Output the (X, Y) coordinate of the center of the cell containing the given text.  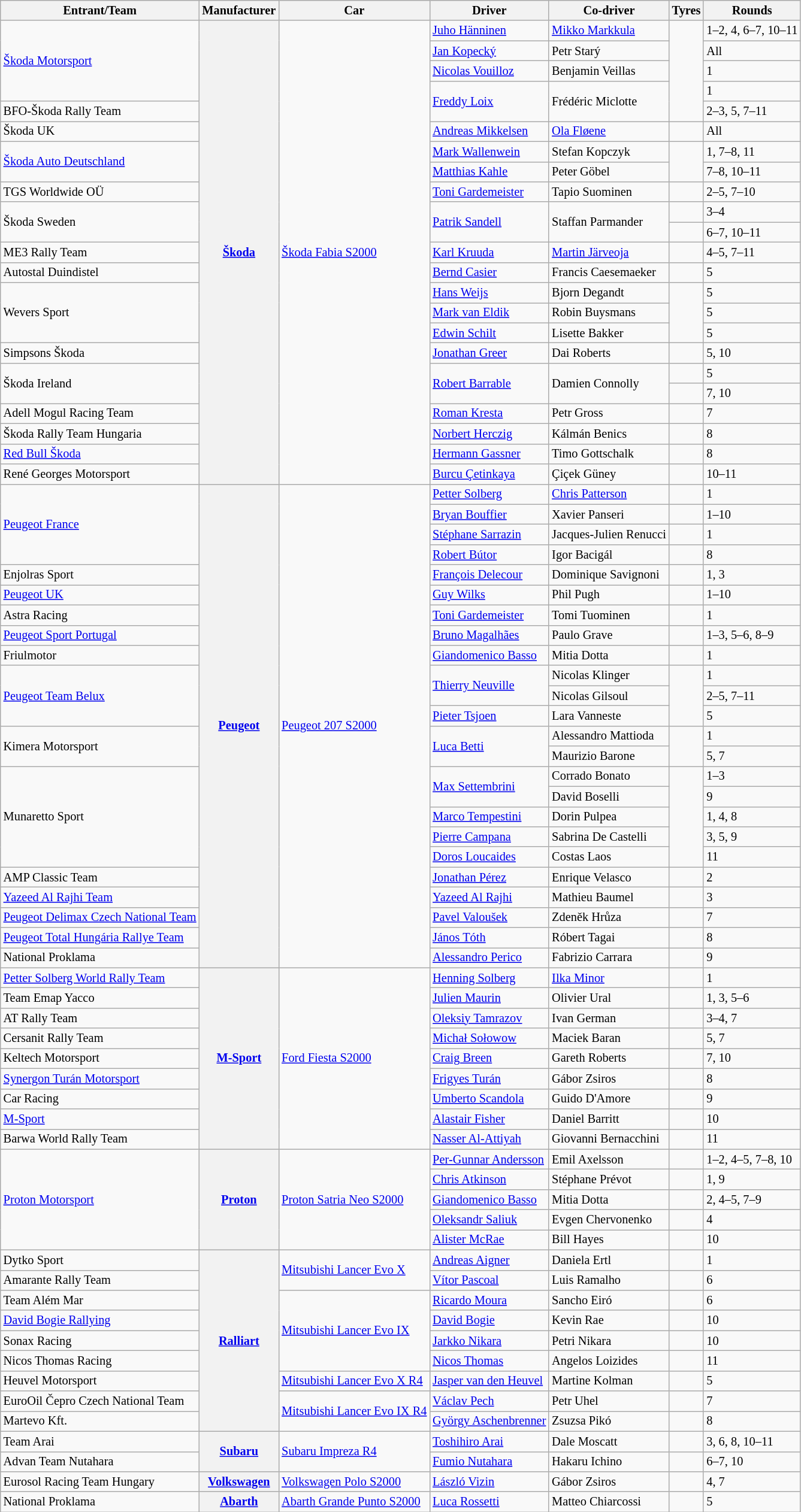
Jonathan Pérez (489, 877)
Bernd Casier (489, 272)
Synergon Turán Motorsport (100, 1078)
Jan Kopecký (489, 51)
Maciek Baran (609, 1038)
Freddy Loix (489, 101)
Sabrina De Castelli (609, 837)
Wevers Sport (100, 313)
Proton (238, 1199)
2–5, 7–11 (752, 696)
Alister McRae (489, 1240)
Robin Buysmans (609, 313)
Julien Maurin (489, 998)
Peugeot Total Hungária Rallye Team (100, 938)
Jasper van den Heuvel (489, 1381)
Enjolras Sport (100, 575)
Team Emap Yacco (100, 998)
Zsuzsa Pikó (609, 1421)
Mark van Eldik (489, 313)
Çiçek Güney (609, 474)
Enrique Velasco (609, 877)
Daniel Barritt (609, 1119)
Mark Wallenwein (489, 151)
Volkswagen (238, 1481)
Burcu Çetinkaya (489, 474)
BFO-Škoda Rally Team (100, 111)
2 (752, 877)
Dai Roberts (609, 353)
5, 10 (752, 353)
Red Bull Škoda (100, 454)
Friulmotor (100, 655)
Xavier Panseri (609, 514)
David Bogie (489, 1320)
6–7, 10 (752, 1462)
Timo Gottschalk (609, 454)
Jacques-Julien Renucci (609, 534)
Phil Pugh (609, 595)
Pavel Valoušek (489, 917)
1, 9 (752, 1179)
Thierry Neuville (489, 685)
Car Racing (100, 1099)
Evgen Chervonenko (609, 1220)
Mikko Markkula (609, 31)
Astra Racing (100, 615)
Simpsons Škoda (100, 353)
ME3 Rally Team (100, 252)
Oleksiy Tamrazov (489, 1018)
Kimera Motorsport (100, 746)
Ilka Minor (609, 978)
Proton Satria Neo S2000 (354, 1199)
4, 7 (752, 1481)
Paulo Grave (609, 635)
Corrado Bonato (609, 776)
Mitsubishi Lancer Evo IX (354, 1331)
David Boselli (609, 796)
Petter Solberg (489, 494)
Petter Solberg World Rally Team (100, 978)
György Aschenbrenner (489, 1421)
René Georges Motorsport (100, 474)
Nicolas Gilsoul (609, 696)
Yazeed Al Rajhi (489, 897)
Ralliart (238, 1340)
Guido D'Amore (609, 1099)
Yazeed Al Rajhi Team (100, 897)
1–2, 4–5, 7–8, 10 (752, 1159)
Adell Mogul Racing Team (100, 413)
Frédéric Miclotte (609, 101)
Advan Team Nutahara (100, 1462)
Bryan Bouffier (489, 514)
Pieter Tsjoen (489, 716)
Škoda Auto Deutschland (100, 162)
Vítor Pascoal (489, 1280)
Per-Gunnar Andersson (489, 1159)
Dominique Savignoni (609, 575)
Peter Göbel (609, 172)
Costas Laos (609, 857)
Dorin Pulpea (609, 817)
1, 3, 5–6 (752, 998)
Petr Starý (609, 51)
Peugeot (238, 726)
Max Settembrini (489, 786)
Cersanit Rally Team (100, 1038)
Robert Barrable (489, 383)
Oleksandr Saliuk (489, 1220)
Tapio Suominen (609, 192)
Ola Fløene (609, 131)
Zdeněk Hrůza (609, 917)
Kálmán Benics (609, 434)
Autostal Duindistel (100, 272)
Abarth Grande Punto S2000 (354, 1502)
Sancho Eiró (609, 1300)
Frigyes Turán (489, 1078)
Igor Bacigál (609, 554)
Mathieu Baumel (609, 897)
Nicolas Klinger (609, 675)
Jonathan Greer (489, 353)
EuroOil Čepro Czech National Team (100, 1401)
Subaru Impreza R4 (354, 1452)
Giovanni Bernacchini (609, 1139)
Peugeot Delimax Czech National Team (100, 917)
Luis Ramalho (609, 1280)
Stéphane Sarrazin (489, 534)
Team Além Mar (100, 1300)
Petri Nikara (609, 1341)
Škoda Ireland (100, 383)
Martevo Kft. (100, 1421)
Tyres (687, 10)
Gareth Roberts (609, 1058)
Co-driver (609, 10)
Doros Loucaides (489, 857)
Edwin Schilt (489, 333)
7–8, 10–11 (752, 172)
Michał Sołowow (489, 1038)
3, 6, 8, 10–11 (752, 1441)
Peugeot Sport Portugal (100, 635)
Entrant/Team (100, 10)
1, 7–8, 11 (752, 151)
Ivan German (609, 1018)
Lara Vanneste (609, 716)
Staffan Parmander (609, 222)
Manufacturer (238, 10)
Emil Axelsson (609, 1159)
Peugeot Team Belux (100, 696)
Abarth (238, 1502)
Škoda Motorsport (100, 61)
4–5, 7–11 (752, 252)
Francis Caesemaeker (609, 272)
Robert Bútor (489, 554)
Dale Moscatt (609, 1441)
Škoda Sweden (100, 222)
Škoda Fabia S2000 (354, 252)
AT Rally Team (100, 1018)
Keltech Motorsport (100, 1058)
Róbert Tagai (609, 938)
2–3, 5, 7–11 (752, 111)
3, 5, 9 (752, 837)
Maurizio Barone (609, 756)
Pierre Campana (489, 837)
Dytko Sport (100, 1260)
Norbert Herczig (489, 434)
Proton Motorsport (100, 1199)
1–3, 5–6, 8–9 (752, 635)
Škoda Rally Team Hungaria (100, 434)
2, 4–5, 7–9 (752, 1199)
1–2, 4, 6–7, 10–11 (752, 31)
Marco Tempestini (489, 817)
Martin Järveoja (609, 252)
László Vizin (489, 1481)
Patrik Sandell (489, 222)
François Delecour (489, 575)
1, 4, 8 (752, 817)
Sonax Racing (100, 1341)
Peugeot 207 S2000 (354, 726)
Ford Fiesta S2000 (354, 1059)
Stefan Kopczyk (609, 151)
Benjamin Veillas (609, 71)
1–3 (752, 776)
Henning Solberg (489, 978)
Umberto Scandola (489, 1099)
10–11 (752, 474)
Bill Hayes (609, 1240)
Stéphane Prévot (609, 1179)
Martine Kolman (609, 1381)
Nicos Thomas Racing (100, 1361)
Mitsubishi Lancer Evo X R4 (354, 1381)
6–7, 10–11 (752, 232)
Tomi Tuominen (609, 615)
Heuvel Motorsport (100, 1381)
Nicolas Vouilloz (489, 71)
Barwa World Rally Team (100, 1139)
Mitsubishi Lancer Evo X (354, 1269)
Andreas Mikkelsen (489, 131)
AMP Classic Team (100, 877)
Chris Patterson (609, 494)
Subaru (238, 1452)
Olivier Ural (609, 998)
Andreas Aigner (489, 1260)
Luca Betti (489, 746)
Fumio Nutahara (489, 1462)
Kevin Rae (609, 1320)
Daniela Ertl (609, 1260)
4 (752, 1220)
Karl Kruuda (489, 252)
Roman Kresta (489, 413)
TGS Worldwide OÜ (100, 192)
Rounds (752, 10)
Toshihiro Arai (489, 1441)
Petr Gross (609, 413)
1, 3 (752, 575)
Matthias Kahle (489, 172)
3–4 (752, 212)
Nasser Al-Attiyah (489, 1139)
Damien Connolly (609, 383)
Alessandro Mattioda (609, 736)
Jarkko Nikara (489, 1341)
3 (752, 897)
Bruno Magalhães (489, 635)
Nicos Thomas (489, 1361)
Luca Rossetti (489, 1502)
Hakaru Ichino (609, 1462)
Amarante Rally Team (100, 1280)
Mitsubishi Lancer Evo IX R4 (354, 1411)
Chris Atkinson (489, 1179)
Hans Weijs (489, 293)
Ricardo Moura (489, 1300)
Lisette Bakker (609, 333)
Peugeot France (100, 525)
János Tóth (489, 938)
2–5, 7–10 (752, 192)
Volkswagen Polo S2000 (354, 1481)
David Bogie Rallying (100, 1320)
Matteo Chiarcossi (609, 1502)
Peugeot UK (100, 595)
Guy Wilks (489, 595)
Petr Uhel (609, 1401)
Driver (489, 10)
Car (354, 10)
Alastair Fisher (489, 1119)
Václav Pech (489, 1401)
Eurosol Racing Team Hungary (100, 1481)
Angelos Loizides (609, 1361)
Fabrizio Carrara (609, 958)
Team Arai (100, 1441)
Munaretto Sport (100, 816)
Juho Hänninen (489, 31)
Hermann Gassner (489, 454)
Škoda UK (100, 131)
Bjorn Degandt (609, 293)
3–4, 7 (752, 1018)
Škoda (238, 252)
Alessandro Perico (489, 958)
Craig Breen (489, 1058)
